From the cell containing the given text, extract its center point as (x, y) coordinate. 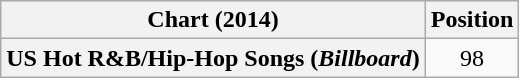
US Hot R&B/Hip-Hop Songs (Billboard) (213, 58)
98 (472, 58)
Chart (2014) (213, 20)
Position (472, 20)
